Return [x, y] of the center of cell containing provided text 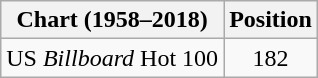
182 [271, 58]
Chart (1958–2018) [112, 20]
US Billboard Hot 100 [112, 58]
Position [271, 20]
